Find where the given text appears and provide that cell's center as (X, Y) coordinate. 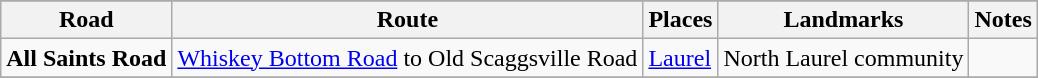
North Laurel community (844, 58)
Laurel (680, 58)
Road (86, 20)
Route (408, 20)
Landmarks (844, 20)
All Saints Road (86, 58)
Places (680, 20)
Notes (1003, 20)
Whiskey Bottom Road to Old Scaggsville Road (408, 58)
